Extract the [X, Y] coordinate from the center of the cell holding the provided text.  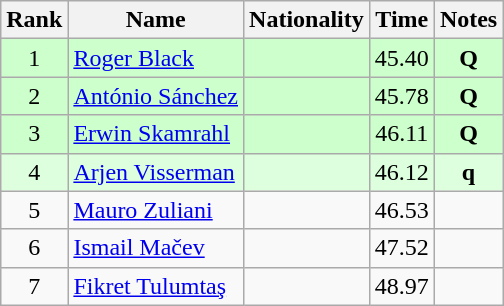
6 [34, 248]
3 [34, 134]
45.78 [402, 96]
Rank [34, 20]
1 [34, 58]
Arjen Visserman [156, 172]
Fikret Tulumtaş [156, 286]
Time [402, 20]
Notes [468, 20]
4 [34, 172]
47.52 [402, 248]
Name [156, 20]
2 [34, 96]
Nationality [307, 20]
7 [34, 286]
5 [34, 210]
46.11 [402, 134]
Mauro Zuliani [156, 210]
46.12 [402, 172]
António Sánchez [156, 96]
46.53 [402, 210]
45.40 [402, 58]
Roger Black [156, 58]
Erwin Skamrahl [156, 134]
48.97 [402, 286]
Ismail Mačev [156, 248]
q [468, 172]
